Capture the cell that displays the provided text and extract its (X, Y) central coordinate. 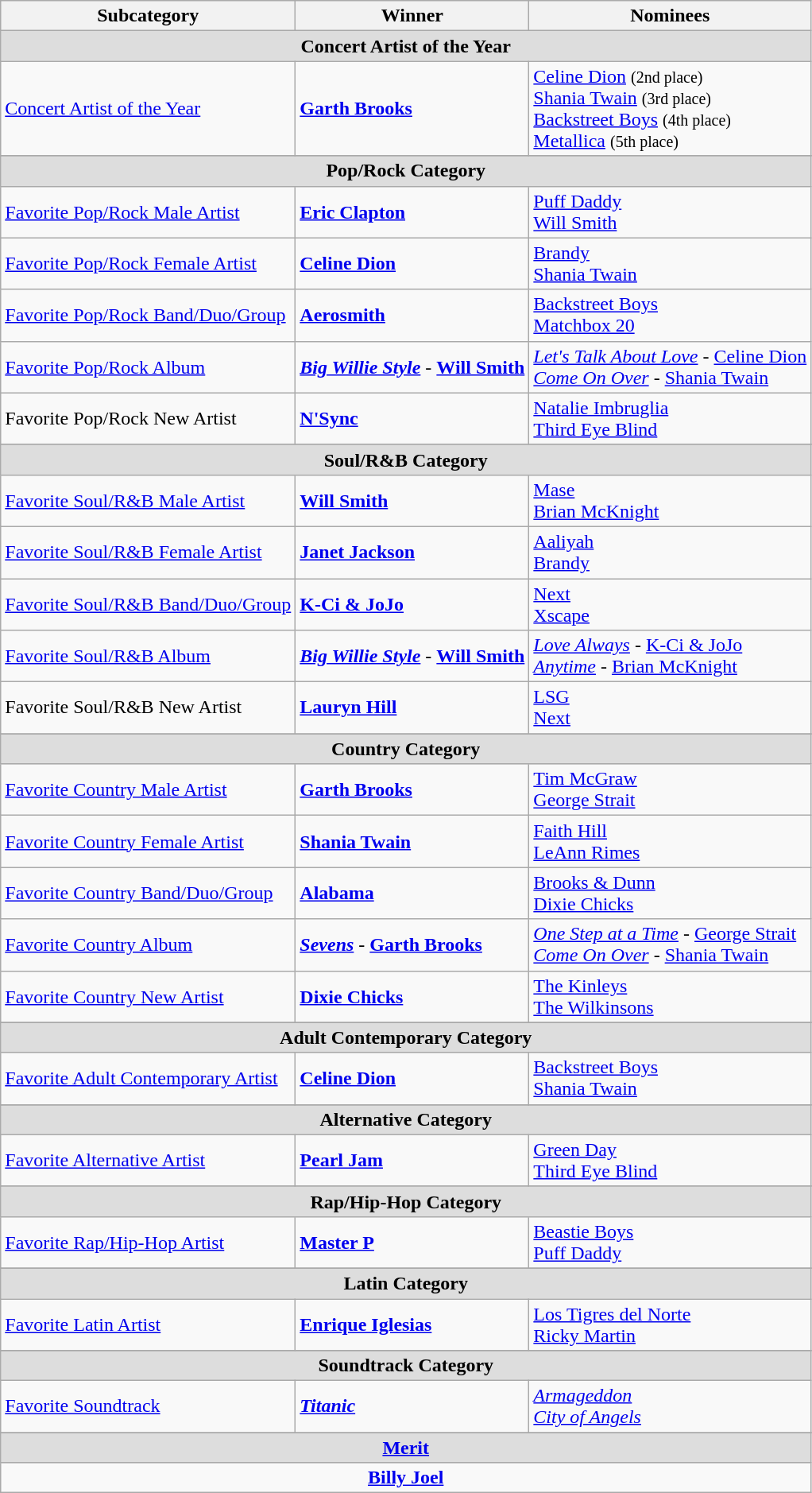
Adult Contemporary Category (406, 1037)
Favorite Pop/Rock New Artist (148, 418)
Favorite Alternative Artist (148, 1161)
Favorite Pop/Rock Album (148, 367)
Favorite Country Band/Duo/Group (148, 894)
Armageddon City of Angels (671, 1407)
Country Category (406, 749)
The Kinleys The Wilkinsons (671, 997)
Green Day Third Eye Blind (671, 1161)
Favorite Country New Artist (148, 997)
Soundtrack Category (406, 1366)
Soul/R&B Category (406, 460)
Favorite Soul/R&B New Artist (148, 708)
Favorite Soul/R&B Album (148, 657)
Favorite Adult Contemporary Artist (148, 1078)
Love Always - K-Ci & JoJo Anytime - Brian McKnight (671, 657)
Next Xscape (671, 604)
Sevens - Garth Brooks (412, 944)
Favorite Pop/Rock Band/Duo/Group (148, 315)
Alabama (412, 894)
Puff Daddy Will Smith (671, 211)
Latin Category (406, 1283)
Favorite Country Female Artist (148, 841)
Brooks & Dunn Dixie Chicks (671, 894)
Let's Talk About Love - Celine Dion Come On Over - Shania Twain (671, 367)
Favorite Rap/Hip-Hop Artist (148, 1242)
N'Sync (412, 418)
Titanic (412, 1407)
Favorite Pop/Rock Male Artist (148, 211)
Favorite Soul/R&B Male Artist (148, 501)
Favorite Soul/R&B Female Artist (148, 552)
Backstreet Boys Matchbox 20 (671, 315)
Master P (412, 1242)
Janet Jackson (412, 552)
Brandy Shania Twain (671, 264)
Pop/Rock Category (406, 171)
Dixie Chicks (412, 997)
Rap/Hip-Hop Category (406, 1201)
K-Ci & JoJo (412, 604)
Nominees (671, 16)
Natalie Imbruglia Third Eye Blind (671, 418)
One Step at a Time - George Strait Come On Over - Shania Twain (671, 944)
Favorite Country Album (148, 944)
Eric Clapton (412, 211)
Beastie Boys Puff Daddy (671, 1242)
Favorite Soul/R&B Band/Duo/Group (148, 604)
Enrique Iglesias (412, 1324)
Favorite Latin Artist (148, 1324)
Faith Hill LeAnn Rimes (671, 841)
Shania Twain (412, 841)
Merit (406, 1448)
Favorite Pop/Rock Female Artist (148, 264)
Mase Brian McKnight (671, 501)
Aaliyah Brandy (671, 552)
Pearl Jam (412, 1161)
Winner (412, 16)
Backstreet Boys Shania Twain (671, 1078)
Favorite Soundtrack (148, 1407)
Will Smith (412, 501)
Subcategory (148, 16)
Los Tigres del Norte Ricky Martin (671, 1324)
Tim McGraw George Strait (671, 790)
Celine Dion (2nd place) Shania Twain (3rd place) Backstreet Boys (4th place) Metallica (5th place) (671, 108)
Aerosmith (412, 315)
Lauryn Hill (412, 708)
Favorite Country Male Artist (148, 790)
Alternative Category (406, 1119)
Billy Joel (406, 1478)
LSG Next (671, 708)
